Return the (X, Y) coordinate for the center point of the cell that contains the specified text.  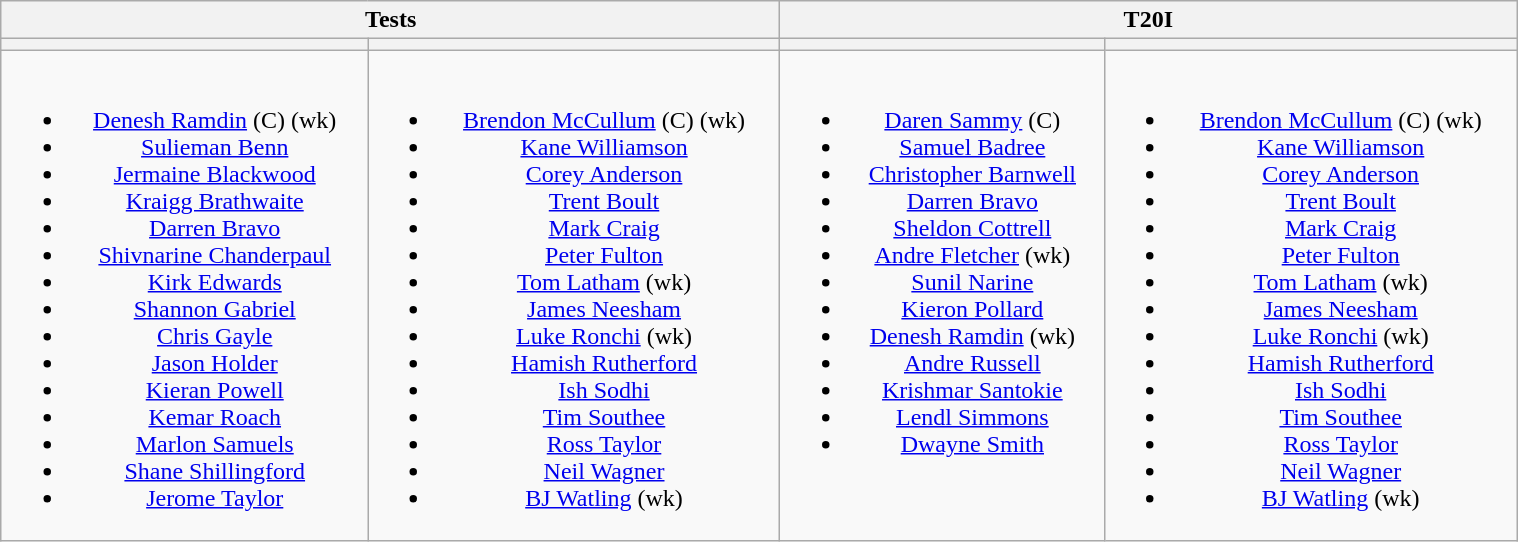
T20I (1148, 20)
Tests (390, 20)
